Return (x, y) of the center of cell containing provided text 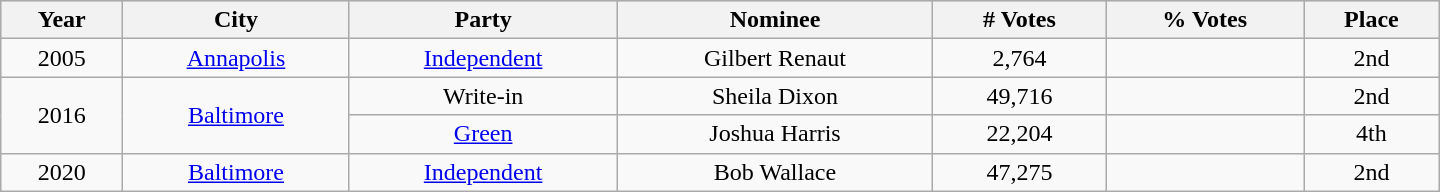
2,764 (1020, 58)
# Votes (1020, 20)
Nominee (775, 20)
22,204 (1020, 134)
Annapolis (236, 58)
Year (62, 20)
Green (483, 134)
% Votes (1205, 20)
Sheila Dixon (775, 96)
4th (1372, 134)
47,275 (1020, 172)
Joshua Harris (775, 134)
Gilbert Renaut (775, 58)
2020 (62, 172)
Bob Wallace (775, 172)
Place (1372, 20)
Party (483, 20)
49,716 (1020, 96)
2016 (62, 115)
City (236, 20)
2005 (62, 58)
Write-in (483, 96)
